Find where the given text appears and provide that cell's center as [x, y] coordinate. 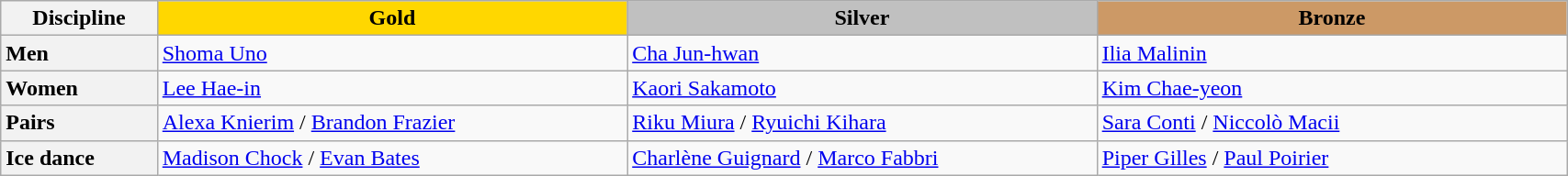
Shoma Uno [391, 53]
Silver [862, 18]
Pairs [79, 123]
Discipline [79, 18]
Men [79, 53]
Cha Jun-hwan [862, 53]
Gold [391, 18]
Kaori Sakamoto [862, 88]
Kim Chae-yeon [1332, 88]
Piper Gilles / Paul Poirier [1332, 158]
Ilia Malinin [1332, 53]
Bronze [1332, 18]
Riku Miura / Ryuichi Kihara [862, 123]
Charlène Guignard / Marco Fabbri [862, 158]
Sara Conti / Niccolò Macii [1332, 123]
Alexa Knierim / Brandon Frazier [391, 123]
Madison Chock / Evan Bates [391, 158]
Ice dance [79, 158]
Women [79, 88]
Lee Hae-in [391, 88]
